Detect which cell encompasses the target text, then output its (x, y) center coordinate. 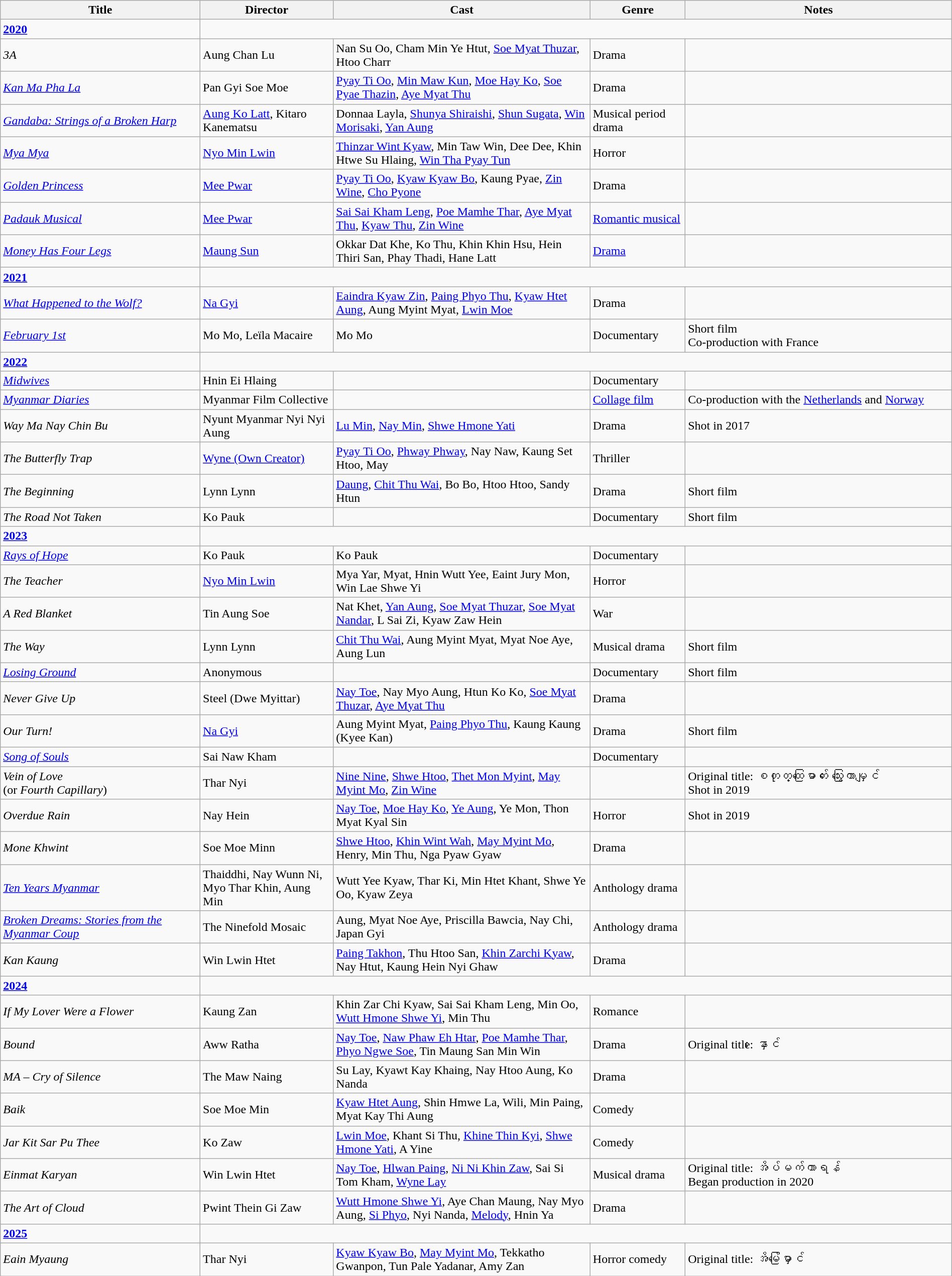
Bound (100, 1044)
Song of Souls (100, 757)
Pan Gyi Soe Moe (267, 87)
Lwin Moe, Khant Si Thu, Khine Thin Kyi, Shwe Hmone Yati, A Yine (462, 1142)
Jar Kit Sar Pu Thee (100, 1142)
Kyaw Kyaw Bo, May Myint Mo, Tekkatho Gwanpon, Tun Pale Yadanar, Amy Zan (462, 1259)
2024 (100, 986)
Wutt Yee Kyaw, Thar Ki, Min Htet Khant, Shwe Ye Oo, Kyaw Zeya (462, 888)
Myanmar Diaries (100, 400)
Cast (462, 10)
Sai Sai Kham Leng, Poe Mamhe Thar, Aye Myat Thu, Kyaw Thu, Zin Wine (462, 218)
Donnaa Layla, Shunya Shiraishi, Shun Sugata, Win Morisaki, Yan Aung (462, 121)
Losing Ground (100, 672)
Soe Moe Min (267, 1109)
Director (267, 10)
Romance (638, 1012)
Eaindra Kyaw Zin, Paing Phyo Thu, Kyaw Htet Aung, Aung Myint Myat, Lwin Moe (462, 302)
Original title: နှောင် (818, 1044)
Thriller (638, 458)
Horror comedy (638, 1259)
Mya Yar, Myat, Hnin Wutt Yee, Eaint Jury Mon, Win Lae Shwe Yi (462, 581)
The Teacher (100, 581)
Nay Toe, Moe Hay Ko, Ye Aung, Ye Mon, Thon Myat Kyal Sin (462, 816)
Ten Years Myanmar (100, 888)
Tin Aung Soe (267, 614)
Su Lay, Kyawt Kay Khaing, Nay Htoo Aung, Ko Nanda (462, 1077)
The Art of Cloud (100, 1208)
Broken Dreams: Stories from the Myanmar Coup (100, 927)
2020 (100, 29)
Nay Toe, Nay Myo Aung, Htun Ko Ko, Soe Myat Thuzar, Aye Myat Thu (462, 698)
Pwint Thein Gi Zaw (267, 1208)
Mone Khwint (100, 848)
Padauk Musical (100, 218)
Pyay Ti Oo, Phway Phway, Nay Naw, Kaung Set Htoo, May (462, 458)
Kaung Zan (267, 1012)
Steel (Dwe Myittar) (267, 698)
Vein of Love(or Fourth Capillary) (100, 783)
Title (100, 10)
The Butterfly Trap (100, 458)
Aung, Myat Noe Aye, Priscilla Bawcia, Nay Chi, Japan Gyi (462, 927)
Shot in 2019 (818, 816)
Myanmar Film Collective (267, 400)
February 1st (100, 336)
Eain Myaung (100, 1259)
Notes (818, 10)
Sai Naw Kham (267, 757)
Original title: အိမ်မြှောင် (818, 1259)
Musical period drama (638, 121)
2021 (100, 277)
Rays of Hope (100, 555)
A Red Blanket (100, 614)
Gandaba: Strings of a Broken Harp (100, 121)
Maung Sun (267, 251)
Khin Zar Chi Kyaw, Sai Sai Kham Leng, Min Oo, Wutt Hmone Shwe Yi, Min Thu (462, 1012)
Romantic musical (638, 218)
Lu Min, Nay Min, Shwe Hmone Yati (462, 426)
Aung Ko Latt, Kitaro Kanematsu (267, 121)
Way Ma Nay Chin Bu (100, 426)
What Happened to the Wolf? (100, 302)
Never Give Up (100, 698)
Mo Mo, Leïla Macaire (267, 336)
Mya Mya (100, 153)
Okkar Dat Khe, Ko Thu, Khin Khin Hsu, Hein Thiri San, Phay Thadi, Hane Latt (462, 251)
Kan Kaung (100, 960)
Kyaw Htet Aung, Shin Hmwe La, Wili, Min Paing, Myat Kay Thi Aung (462, 1109)
2022 (100, 361)
Golden Princess (100, 186)
Kan Ma Pha La (100, 87)
Nat Khet, Yan Aung, Soe Myat Thuzar, Soe Myat Nandar, L Sai Zi, Kyaw Zaw Hein (462, 614)
Nay Toe, Naw Phaw Eh Htar, Poe Mamhe Thar, Phyo Ngwe Soe, Tin Maung San Min Win (462, 1044)
The Maw Naing (267, 1077)
Baik (100, 1109)
Original title: စတုတ္ထမြောက် သွေးကြောမျှင်Shot in 2019 (818, 783)
Nay Hein (267, 816)
Soe Moe Minn (267, 848)
Our Turn! (100, 730)
The Beginning (100, 491)
Pyay Ti Oo, Min Maw Kun, Moe Hay Ko, Soe Pyae Thazin, Aye Myat Thu (462, 87)
Co-production with the Netherlands and Norway (818, 400)
2023 (100, 536)
Thinzar Wint Kyaw, Min Taw Win, Dee Dee, Khin Htwe Su Hlaing, Win Tha Pyay Tun (462, 153)
Einmat Karyan (100, 1175)
Hnin Ei Hlaing (267, 381)
Nine Nine, Shwe Htoo, Thet Mon Myint, May Myint Mo, Zin Wine (462, 783)
Wyne (Own Creator) (267, 458)
Nyunt Myanmar Nyi Nyi Aung (267, 426)
Daung, Chit Thu Wai, Bo Bo, Htoo Htoo, Sandy Htun (462, 491)
Wutt Hmone Shwe Yi, Aye Chan Maung, Nay Myo Aung, Si Phyo, Nyi Nanda, Melody, Hnin Ya (462, 1208)
Shwe Htoo, Khin Wint Wah, May Myint Mo, Henry, Min Thu, Nga Pyaw Gyaw (462, 848)
3A (100, 55)
Pyay Ti Oo, Kyaw Kyaw Bo, Kaung Pyae, Zin Wine, Cho Pyone (462, 186)
Shot in 2017 (818, 426)
Original title: အိပ်မက်ကာရန်Began production in 2020 (818, 1175)
If My Lover Were a Flower (100, 1012)
War (638, 614)
The Road Not Taken (100, 517)
Collage film (638, 400)
Nay Toe, Hlwan Paing, Ni Ni Khin Zaw, Sai Si Tom Kham, Wyne Lay (462, 1175)
2025 (100, 1233)
MA – Cry of Silence (100, 1077)
Mo Mo (462, 336)
Nan Su Oo, Cham Min Ye Htut, Soe Myat Thuzar, Htoo Charr (462, 55)
Thaiddhi, Nay Wunn Ni, Myo Thar Khin, Aung Min (267, 888)
Aung Myint Myat, Paing Phyo Thu, Kaung Kaung (Kyee Kan) (462, 730)
Ko Zaw (267, 1142)
Genre (638, 10)
The Way (100, 646)
Paing Takhon, Thu Htoo San, Khin Zarchi Kyaw, Nay Htut, Kaung Hein Nyi Ghaw (462, 960)
Short filmCo-production with France (818, 336)
The Ninefold Mosaic (267, 927)
Midwives (100, 381)
Aung Chan Lu (267, 55)
Aww Ratha (267, 1044)
Chit Thu Wai, Aung Myint Myat, Myat Noe Aye, Aung Lun (462, 646)
Anonymous (267, 672)
Money Has Four Legs (100, 251)
Overdue Rain (100, 816)
